Locate the cell with the specified text and output its [X, Y] center coordinate. 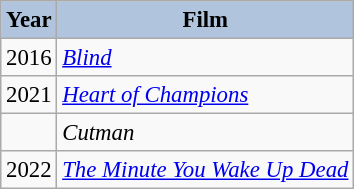
2022 [29, 170]
Heart of Champions [206, 95]
The Minute You Wake Up Dead [206, 170]
Year [29, 20]
Blind [206, 58]
2021 [29, 95]
Cutman [206, 133]
Film [206, 20]
2016 [29, 58]
